Detect which cell encompasses the target text, then output its [X, Y] center coordinate. 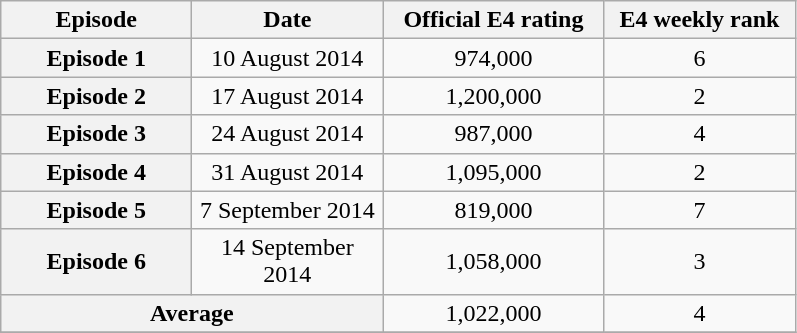
987,000 [494, 134]
Episode 2 [96, 96]
Official E4 rating [494, 20]
Episode 4 [96, 172]
6 [700, 58]
Date [288, 20]
7 [700, 210]
7 September 2014 [288, 210]
10 August 2014 [288, 58]
1,022,000 [494, 313]
14 September 2014 [288, 262]
24 August 2014 [288, 134]
1,095,000 [494, 172]
3 [700, 262]
Episode 6 [96, 262]
Average [192, 313]
Episode [96, 20]
Episode 5 [96, 210]
819,000 [494, 210]
17 August 2014 [288, 96]
1,058,000 [494, 262]
31 August 2014 [288, 172]
Episode 3 [96, 134]
974,000 [494, 58]
E4 weekly rank [700, 20]
1,200,000 [494, 96]
Episode 1 [96, 58]
